Detect which cell encompasses the target text, then output its (X, Y) center coordinate. 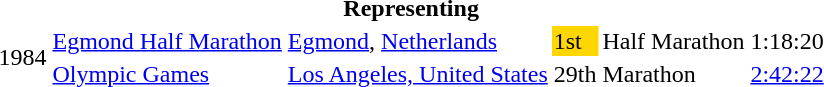
1st (575, 41)
Half Marathon (674, 41)
Egmond, Netherlands (418, 41)
Egmond Half Marathon (167, 41)
